Search for the cell housing the specified text and yield its (X, Y) center coordinate. 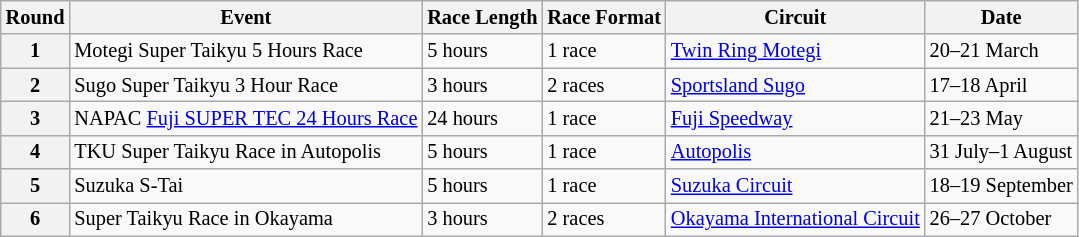
20–21 March (1002, 51)
Race Format (604, 17)
Race Length (482, 17)
31 July–1 August (1002, 152)
Sugo Super Taikyu 3 Hour Race (246, 85)
2 (36, 85)
Sportsland Sugo (796, 85)
18–19 September (1002, 186)
Suzuka S-Tai (246, 186)
Okayama International Circuit (796, 219)
Date (1002, 17)
Round (36, 17)
24 hours (482, 118)
3 (36, 118)
Event (246, 17)
Fuji Speedway (796, 118)
17–18 April (1002, 85)
NAPAC Fuji SUPER TEC 24 Hours Race (246, 118)
Super Taikyu Race in Okayama (246, 219)
Circuit (796, 17)
26–27 October (1002, 219)
Suzuka Circuit (796, 186)
1 (36, 51)
6 (36, 219)
TKU Super Taikyu Race in Autopolis (246, 152)
Motegi Super Taikyu 5 Hours Race (246, 51)
5 (36, 186)
4 (36, 152)
Autopolis (796, 152)
21–23 May (1002, 118)
Twin Ring Motegi (796, 51)
